From the cell containing the given text, extract its center point as (x, y) coordinate. 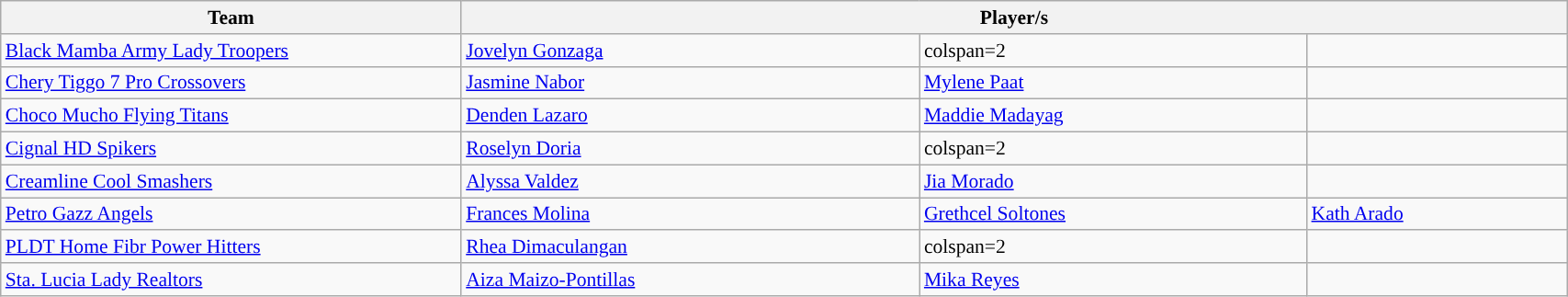
Cignal HD Spikers (231, 149)
Mylene Paat (1113, 83)
Choco Mucho Flying Titans (231, 116)
Rhea Dimaculangan (691, 247)
Denden Lazaro (691, 116)
Aiza Maizo-Pontillas (691, 280)
Team (231, 17)
Roselyn Doria (691, 149)
Petro Gazz Angels (231, 214)
Black Mamba Army Lady Troopers (231, 51)
Alyssa Valdez (691, 181)
Maddie Madayag (1113, 116)
Kath Arado (1437, 214)
Player/s (1014, 17)
Grethcel Soltones (1113, 214)
Creamline Cool Smashers (231, 181)
Jovelyn Gonzaga (691, 51)
Jia Morado (1113, 181)
Chery Tiggo 7 Pro Crossovers (231, 83)
Mika Reyes (1113, 280)
Jasmine Nabor (691, 83)
PLDT Home Fibr Power Hitters (231, 247)
Frances Molina (691, 214)
Sta. Lucia Lady Realtors (231, 280)
